From the cell containing the given text, extract its center point as (X, Y) coordinate. 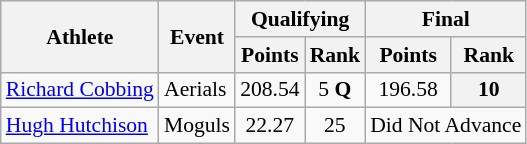
10 (488, 90)
Aerials (197, 90)
Moguls (197, 126)
208.54 (270, 90)
22.27 (270, 126)
Did Not Advance (446, 126)
Qualifying (300, 19)
Event (197, 36)
Athlete (80, 36)
25 (336, 126)
Final (446, 19)
Hugh Hutchison (80, 126)
Richard Cobbing (80, 90)
5 Q (336, 90)
196.58 (408, 90)
